Find where the given text appears and provide that cell's center as (X, Y) coordinate. 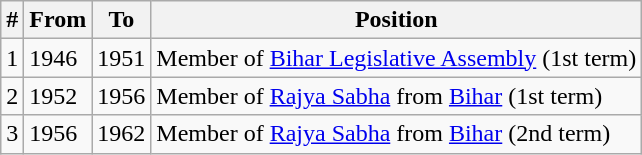
1 (12, 58)
Member of Rajya Sabha from Bihar (1st term) (396, 96)
Member of Rajya Sabha from Bihar (2nd term) (396, 134)
1951 (122, 58)
# (12, 20)
From (58, 20)
2 (12, 96)
1952 (58, 96)
Member of Bihar Legislative Assembly (1st term) (396, 58)
To (122, 20)
3 (12, 134)
Position (396, 20)
1962 (122, 134)
1946 (58, 58)
